Scan for the cell matching the given text and deliver its [x, y] coordinate at center. 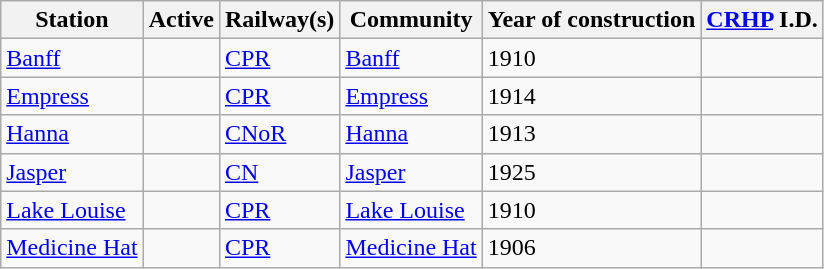
1925 [592, 172]
CNoR [279, 134]
Year of construction [592, 20]
CN [279, 172]
Station [72, 20]
CRHP I.D. [762, 20]
Active [181, 20]
1914 [592, 96]
1906 [592, 248]
1913 [592, 134]
Railway(s) [279, 20]
Community [411, 20]
